From the cell containing the given text, extract its center point as (x, y) coordinate. 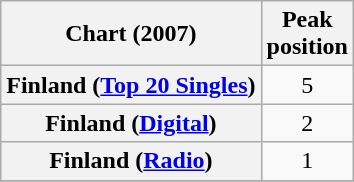
2 (307, 123)
Chart (2007) (131, 34)
Finland (Digital) (131, 123)
Finland (Top 20 Singles) (131, 85)
Peakposition (307, 34)
Finland (Radio) (131, 161)
5 (307, 85)
1 (307, 161)
